Determine the (x, y) coordinate at the center of the cell enclosing the given text.  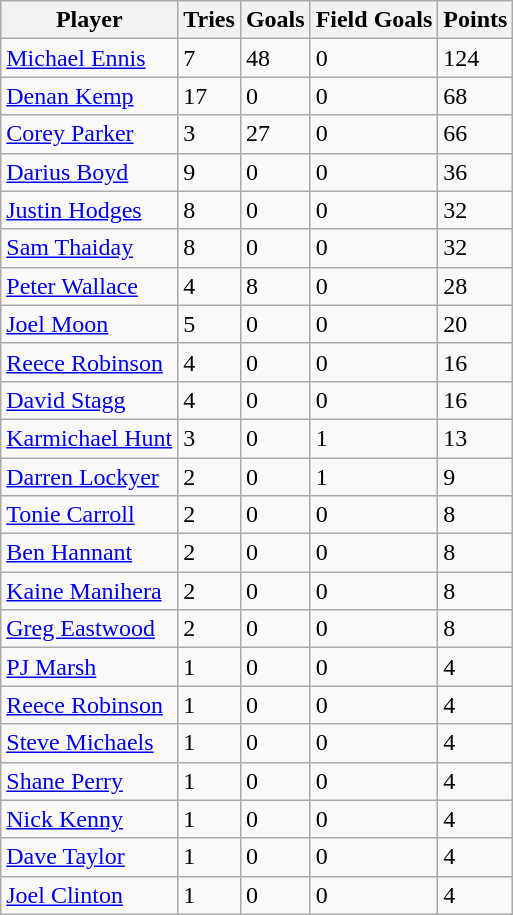
Peter Wallace (90, 286)
Justin Hodges (90, 210)
27 (275, 134)
48 (275, 58)
7 (210, 58)
Darren Lockyer (90, 477)
Player (90, 20)
68 (476, 96)
5 (210, 324)
Corey Parker (90, 134)
Points (476, 20)
124 (476, 58)
Nick Kenny (90, 819)
Kaine Manihera (90, 591)
Ben Hannant (90, 553)
Michael Ennis (90, 58)
20 (476, 324)
36 (476, 172)
Shane Perry (90, 781)
66 (476, 134)
PJ Marsh (90, 667)
Steve Michaels (90, 743)
Greg Eastwood (90, 629)
David Stagg (90, 400)
Karmichael Hunt (90, 438)
Dave Taylor (90, 857)
Denan Kemp (90, 96)
Goals (275, 20)
17 (210, 96)
Tries (210, 20)
Field Goals (374, 20)
Joel Clinton (90, 895)
Tonie Carroll (90, 515)
13 (476, 438)
28 (476, 286)
Joel Moon (90, 324)
Darius Boyd (90, 172)
Sam Thaiday (90, 248)
